Pinpoint the cell where the given text exists, returning its (x, y) midpoint coordinate. 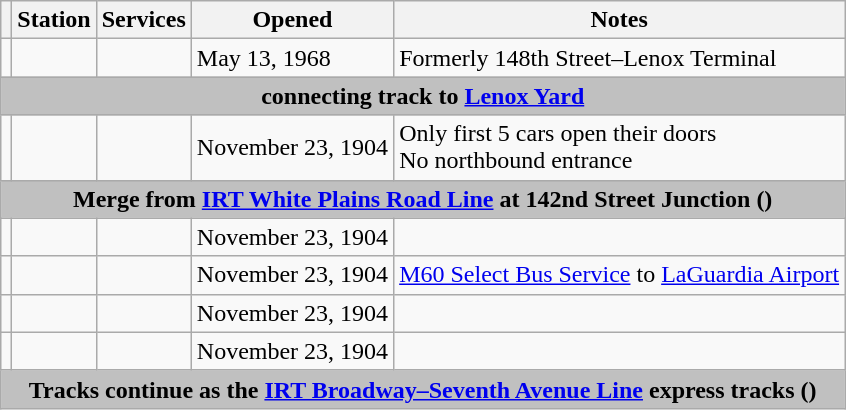
Services (144, 20)
Merge from IRT White Plains Road Line at 142nd Street Junction () (423, 199)
May 13, 1968 (292, 58)
Only first 5 cars open their doorsNo northbound entrance (620, 148)
Opened (292, 20)
M60 Select Bus Service to LaGuardia Airport (620, 275)
Tracks continue as the IRT Broadway–Seventh Avenue Line express tracks () (423, 389)
Station (54, 20)
connecting track to Lenox Yard (423, 96)
Formerly 148th Street–Lenox Terminal (620, 58)
Notes (620, 20)
